Pinpoint the cell where the given text exists, returning its [x, y] midpoint coordinate. 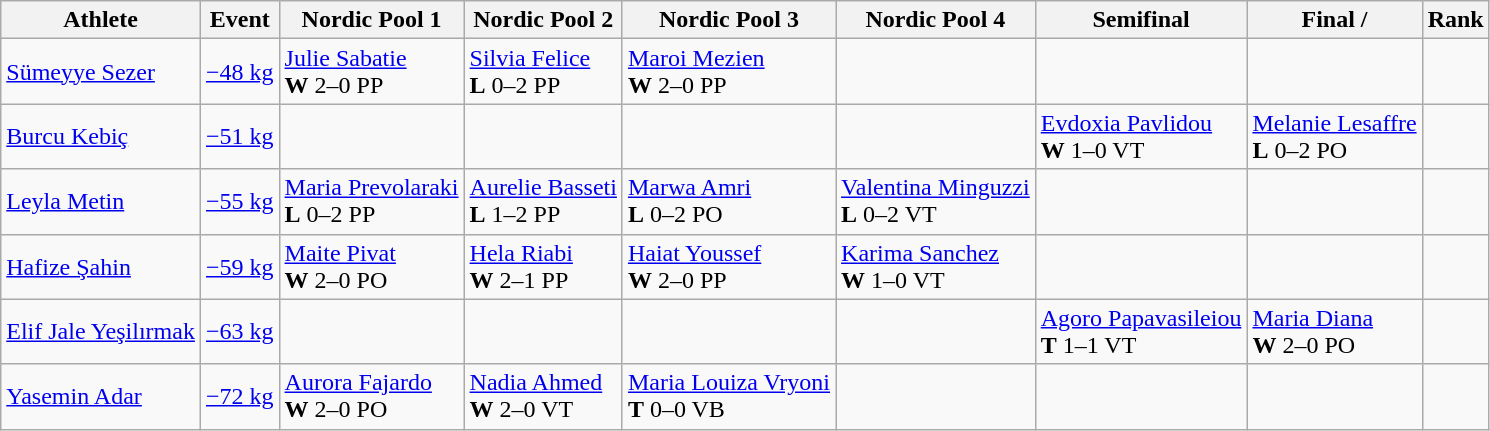
Maria Louiza Vryoni T 0–0 VB [728, 396]
Sümeyye Sezer [101, 72]
Athlete [101, 20]
Aurelie Basseti L 1–2 PP [543, 202]
Nordic Pool 1 [372, 20]
−51 kg [240, 136]
Marwa Amri L 0–2 PO [728, 202]
Valentina Minguzzi L 0–2 VT [936, 202]
Maite Pivat W 2–0 PO [372, 266]
Event [240, 20]
Maria Prevolaraki L 0–2 PP [372, 202]
Nordic Pool 4 [936, 20]
Maria Diana W 2–0 PO [1334, 332]
−72 kg [240, 396]
Agoro Papavasileiou T 1–1 VT [1141, 332]
Rank [1456, 20]
Evdoxia Pavlidou W 1–0 VT [1141, 136]
Yasemin Adar [101, 396]
Maroi Mezien W 2–0 PP [728, 72]
Julie Sabatie W 2–0 PP [372, 72]
Leyla Metin [101, 202]
Karima Sanchez W 1–0 VT [936, 266]
Final / [1334, 20]
−63 kg [240, 332]
Nordic Pool 3 [728, 20]
Elif Jale Yeşilırmak [101, 332]
Nordic Pool 2 [543, 20]
Burcu Kebiç [101, 136]
Hafize Şahin [101, 266]
Silvia Felice L 0–2 PP [543, 72]
Haiat Youssef W 2–0 PP [728, 266]
−48 kg [240, 72]
Hela Riabi W 2–1 PP [543, 266]
Nadia Ahmed W 2–0 VT [543, 396]
Semifinal [1141, 20]
−55 kg [240, 202]
Melanie Lesaffre L 0–2 PO [1334, 136]
Aurora Fajardo W 2–0 PO [372, 396]
−59 kg [240, 266]
